Identify which cell holds the provided text, then report its (x, y) central coordinate. 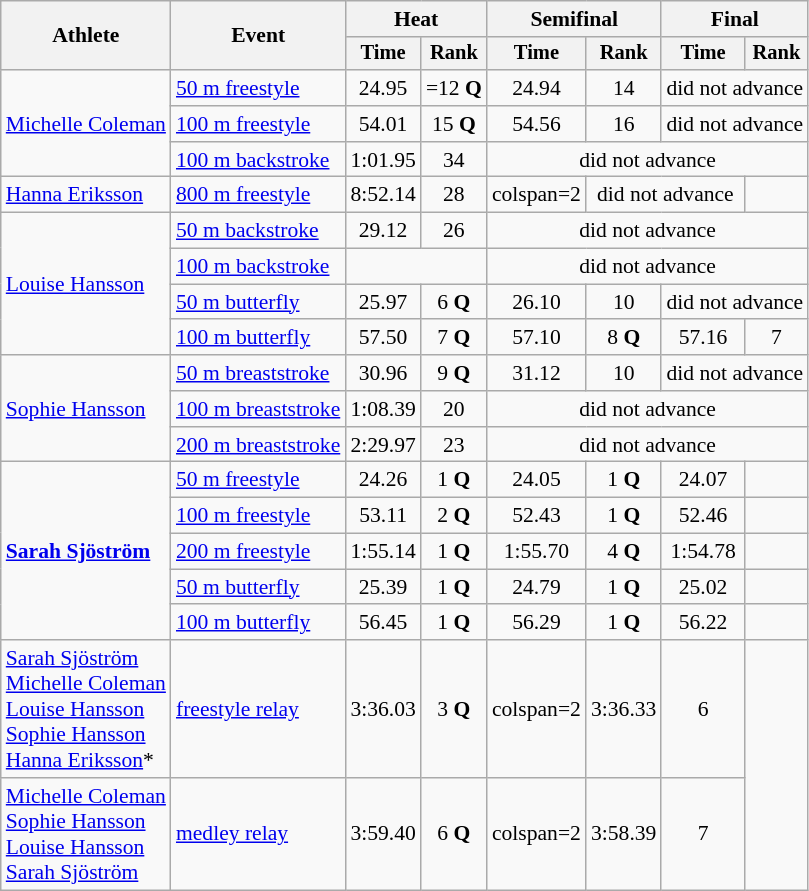
54.01 (382, 124)
14 (624, 88)
Hanna Eriksson (86, 195)
1:55.14 (382, 552)
Event (258, 36)
2 Q (454, 516)
1:54.78 (702, 552)
24.79 (536, 587)
Heat (416, 19)
7 Q (454, 338)
=12 Q (454, 88)
24.26 (382, 480)
1:55.70 (536, 552)
2:29.97 (382, 445)
Michelle Coleman (86, 124)
9 Q (454, 373)
medley relay (258, 834)
3:58.39 (624, 834)
52.46 (702, 516)
3:36.33 (624, 709)
100 m breaststroke (258, 409)
25.39 (382, 587)
56.22 (702, 623)
Sarah Sjöström (86, 551)
800 m freestyle (258, 195)
6 (702, 709)
16 (624, 124)
52.43 (536, 516)
54.56 (536, 124)
Sarah SjöströmMichelle ColemanLouise HanssonSophie HanssonHanna Eriksson* (86, 709)
200 m breaststroke (258, 445)
freestyle relay (258, 709)
Final (734, 19)
56.29 (536, 623)
50 m breaststroke (258, 373)
34 (454, 160)
20 (454, 409)
8:52.14 (382, 195)
1:08.39 (382, 409)
56.45 (382, 623)
8 Q (624, 338)
24.07 (702, 480)
26.10 (536, 302)
57.50 (382, 338)
57.16 (702, 338)
26 (454, 231)
15 Q (454, 124)
Athlete (86, 36)
25.02 (702, 587)
3:36.03 (382, 709)
23 (454, 445)
Semifinal (574, 19)
3 Q (454, 709)
Sophie Hansson (86, 408)
4 Q (624, 552)
28 (454, 195)
25.97 (382, 302)
Michelle ColemanSophie HanssonLouise HanssonSarah Sjöström (86, 834)
31.12 (536, 373)
200 m freestyle (258, 552)
1:01.95 (382, 160)
24.94 (536, 88)
3:59.40 (382, 834)
50 m backstroke (258, 231)
30.96 (382, 373)
29.12 (382, 231)
Louise Hansson (86, 284)
53.11 (382, 516)
57.10 (536, 338)
24.05 (536, 480)
24.95 (382, 88)
